Capture the cell that displays the provided text and extract its (X, Y) central coordinate. 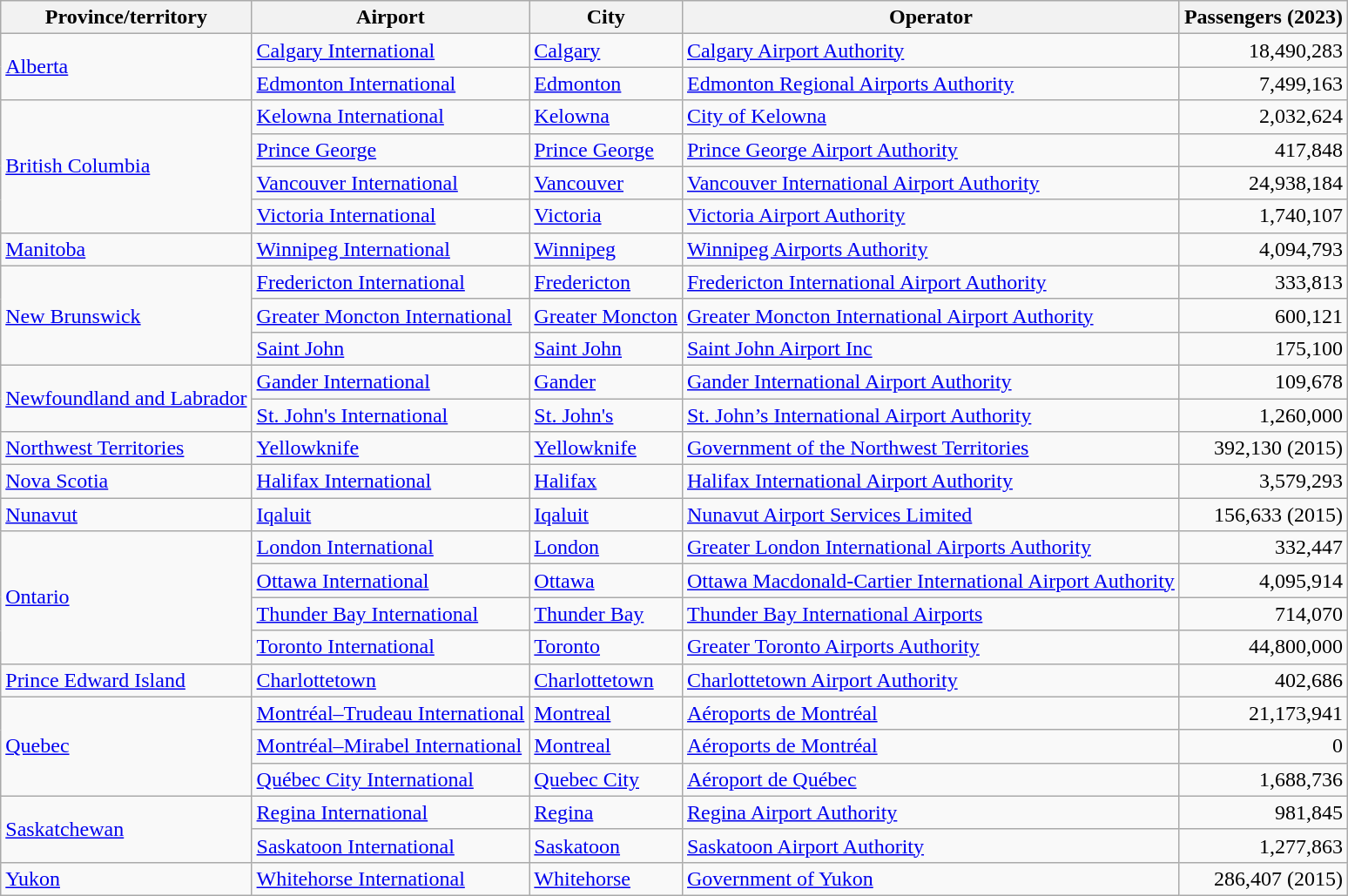
417,848 (1263, 150)
1,688,736 (1263, 779)
Quebec (126, 746)
Greater Moncton (606, 315)
1,740,107 (1263, 216)
Nova Scotia (126, 482)
London International (390, 548)
Prince George Airport Authority (930, 150)
Manitoba (126, 249)
Halifax International (390, 482)
Victoria (606, 216)
Thunder Bay International (390, 614)
Kelowna International (390, 117)
St. John’s International Airport Authority (930, 415)
Calgary International (390, 51)
Calgary Airport Authority (930, 51)
St. John's International (390, 415)
Halifax (606, 482)
Ottawa (606, 581)
Newfoundland and Labrador (126, 398)
London (606, 548)
Saint John Airport Inc (930, 348)
Winnipeg Airports Authority (930, 249)
Quebec City (606, 779)
21,173,941 (1263, 713)
Regina Airport Authority (930, 812)
Greater Moncton International Airport Authority (930, 315)
Greater London International Airports Authority (930, 548)
332,447 (1263, 548)
Greater Toronto Airports Authority (930, 647)
Thunder Bay International Airports (930, 614)
Edmonton International (390, 84)
Nunavut (126, 515)
Kelowna (606, 117)
4,094,793 (1263, 249)
Québec City International (390, 779)
Ottawa Macdonald-Cartier International Airport Authority (930, 581)
Edmonton (606, 84)
Edmonton Regional Airports Authority (930, 84)
Toronto International (390, 647)
Regina International (390, 812)
Gander International Airport Authority (930, 381)
175,100 (1263, 348)
Alberta (126, 67)
Gander (606, 381)
Fredericton International (390, 282)
0 (1263, 746)
Toronto (606, 647)
Saskatchewan (126, 829)
Government of Yukon (930, 879)
Saskatoon (606, 845)
Vancouver (606, 183)
City (606, 17)
Nunavut Airport Services Limited (930, 515)
Montréal–Trudeau International (390, 713)
1,277,863 (1263, 845)
1,260,000 (1263, 415)
Halifax International Airport Authority (930, 482)
Montréal–Mirabel International (390, 746)
109,678 (1263, 381)
4,095,914 (1263, 581)
City of Kelowna (930, 117)
392,130 (2015) (1263, 448)
Vancouver International Airport Authority (930, 183)
St. John's (606, 415)
3,579,293 (1263, 482)
Ontario (126, 597)
Winnipeg International (390, 249)
Victoria Airport Authority (930, 216)
British Columbia (126, 166)
Yukon (126, 879)
Vancouver International (390, 183)
286,407 (2015) (1263, 879)
Victoria International (390, 216)
New Brunswick (126, 315)
7,499,163 (1263, 84)
Aéroport de Québec (930, 779)
Thunder Bay (606, 614)
Operator (930, 17)
Winnipeg (606, 249)
156,633 (2015) (1263, 515)
Whitehorse International (390, 879)
981,845 (1263, 812)
2,032,624 (1263, 117)
18,490,283 (1263, 51)
24,938,184 (1263, 183)
714,070 (1263, 614)
Regina (606, 812)
Gander International (390, 381)
Province/territory (126, 17)
Saskatoon Airport Authority (930, 845)
Northwest Territories (126, 448)
44,800,000 (1263, 647)
Ottawa International (390, 581)
402,686 (1263, 680)
Saskatoon International (390, 845)
Fredericton (606, 282)
Prince Edward Island (126, 680)
Charlottetown Airport Authority (930, 680)
600,121 (1263, 315)
Greater Moncton International (390, 315)
Whitehorse (606, 879)
Fredericton International Airport Authority (930, 282)
Airport (390, 17)
Government of the Northwest Territories (930, 448)
Passengers (2023) (1263, 17)
Calgary (606, 51)
333,813 (1263, 282)
